From the cell containing the given text, extract its center point as (x, y) coordinate. 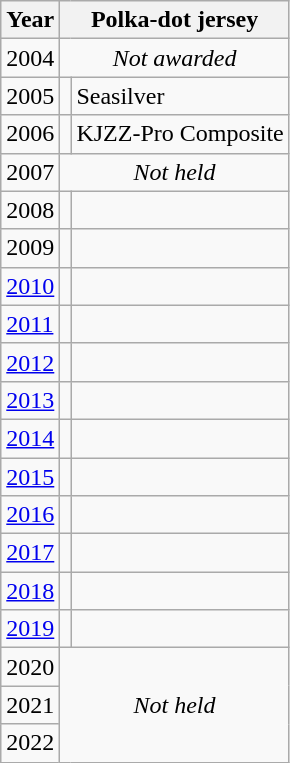
2004 (30, 58)
Seasilver (180, 96)
2016 (30, 515)
2010 (30, 286)
2020 (30, 667)
2019 (30, 629)
2022 (30, 743)
2011 (30, 324)
2018 (30, 591)
2015 (30, 477)
Year (30, 20)
2021 (30, 705)
Polka-dot jersey (174, 20)
2009 (30, 248)
2008 (30, 210)
2006 (30, 134)
Not awarded (174, 58)
2007 (30, 172)
2017 (30, 553)
KJZZ-Pro Composite (180, 134)
2014 (30, 438)
2012 (30, 362)
2013 (30, 400)
2005 (30, 96)
